Scan for the cell matching the given text and deliver its (x, y) coordinate at center. 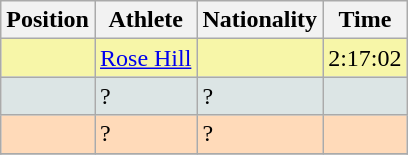
Time (365, 20)
2:17:02 (365, 58)
Position (48, 20)
Nationality (260, 20)
Rose Hill (145, 58)
Athlete (145, 20)
